Identify which cell holds the provided text, then report its [X, Y] central coordinate. 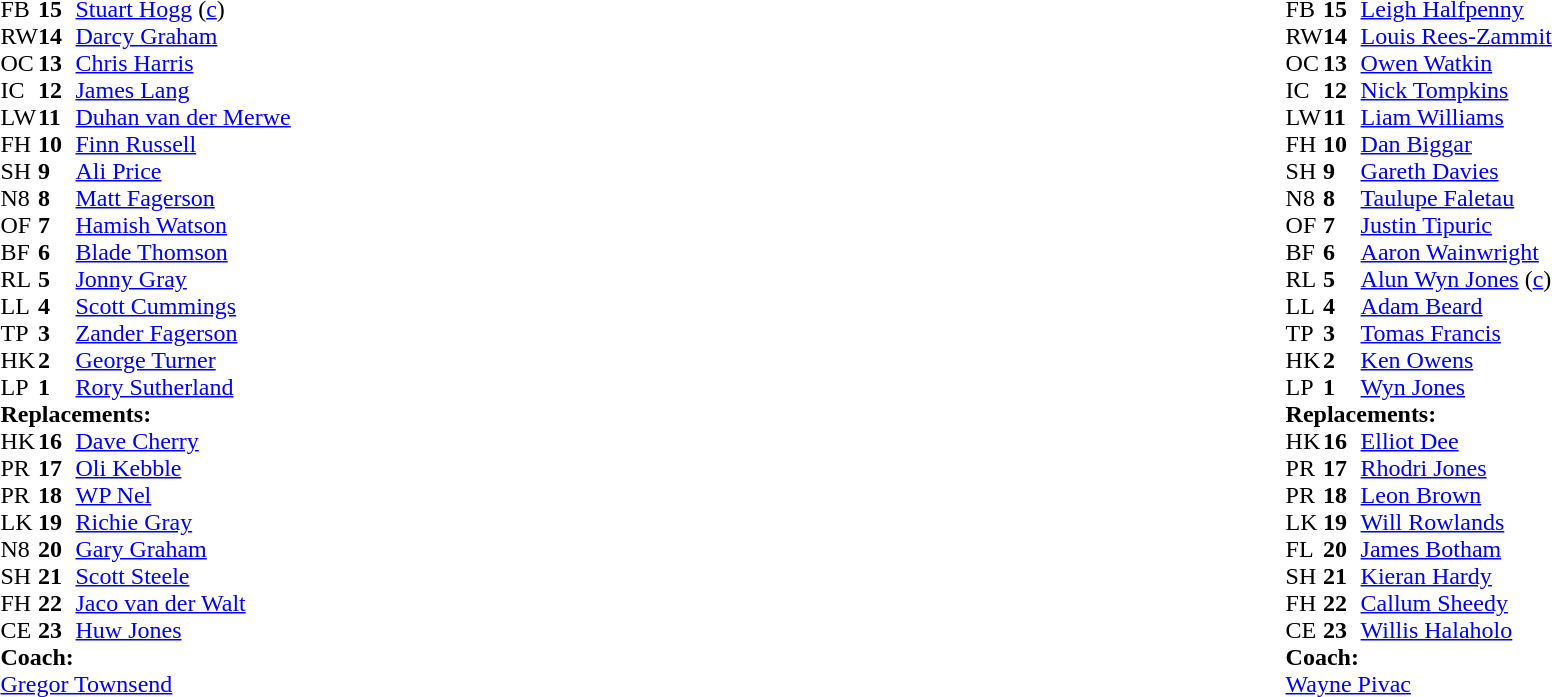
Zander Fagerson [184, 334]
FL [1305, 550]
Jaco van der Walt [184, 604]
Huw Jones [184, 630]
Gareth Davies [1456, 172]
Rhodri Jones [1456, 468]
Gregor Townsend [145, 684]
Adam Beard [1456, 306]
Scott Steele [184, 576]
Dave Cherry [184, 442]
Leon Brown [1456, 496]
Willis Halaholo [1456, 630]
Hamish Watson [184, 226]
Tomas Francis [1456, 334]
Matt Fagerson [184, 198]
James Botham [1456, 550]
Gary Graham [184, 550]
Chris Harris [184, 64]
Liam Williams [1456, 118]
Louis Rees-Zammit [1456, 36]
Finn Russell [184, 144]
Jonny Gray [184, 280]
Ali Price [184, 172]
Duhan van der Merwe [184, 118]
James Lang [184, 90]
WP Nel [184, 496]
Scott Cummings [184, 306]
Ken Owens [1456, 360]
Justin Tipuric [1456, 226]
Owen Watkin [1456, 64]
Dan Biggar [1456, 144]
Rory Sutherland [184, 388]
Nick Tompkins [1456, 90]
Callum Sheedy [1456, 604]
Wyn Jones [1456, 388]
Will Rowlands [1456, 522]
Darcy Graham [184, 36]
Oli Kebble [184, 468]
Elliot Dee [1456, 442]
Taulupe Faletau [1456, 198]
Alun Wyn Jones (c) [1456, 280]
Aaron Wainwright [1456, 252]
Wayne Pivac [1419, 684]
George Turner [184, 360]
Richie Gray [184, 522]
Blade Thomson [184, 252]
Kieran Hardy [1456, 576]
